Scan for the cell matching the given text and deliver its [X, Y] coordinate at center. 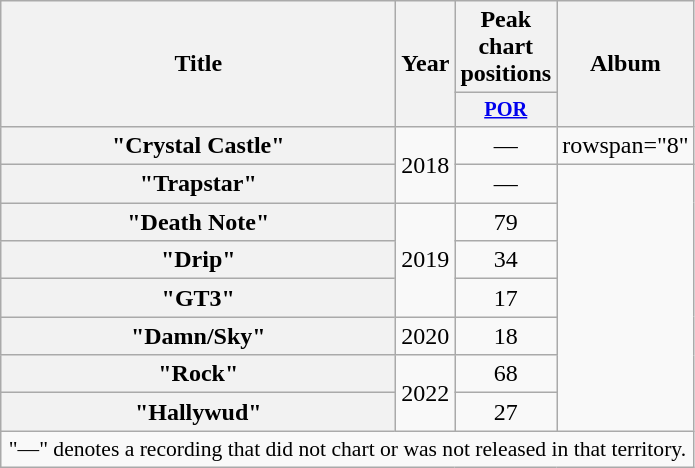
2022 [426, 393]
2018 [426, 164]
"Damn/Sky" [198, 336]
68 [506, 374]
34 [506, 260]
"Drip" [198, 260]
Year [426, 64]
Title [198, 64]
"Crystal Castle" [198, 145]
POR [506, 110]
Album [626, 64]
rowspan="8" [626, 145]
Peak chart positions [506, 47]
17 [506, 298]
18 [506, 336]
"Death Note" [198, 222]
2020 [426, 336]
"—" denotes a recording that did not chart or was not released in that territory. [348, 449]
"GT3" [198, 298]
"Trapstar" [198, 184]
"Hallywud" [198, 412]
79 [506, 222]
27 [506, 412]
2019 [426, 260]
"Rock" [198, 374]
